Extract the [x, y] coordinate from the center of the cell holding the provided text.  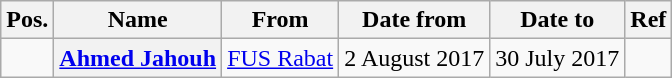
Name [138, 20]
2 August 2017 [414, 58]
Date to [558, 20]
Date from [414, 20]
Pos. [28, 20]
From [280, 20]
30 July 2017 [558, 58]
Ahmed Jahouh [138, 58]
Ref [648, 20]
FUS Rabat [280, 58]
